Provide the [x, y] coordinate of the cell's center where the given text is located.  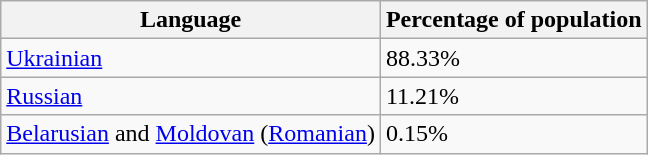
Russian [191, 96]
Language [191, 20]
88.33% [514, 58]
Belarusian and Moldovan (Romanian) [191, 134]
Percentage of population [514, 20]
0.15% [514, 134]
11.21% [514, 96]
Ukrainian [191, 58]
